Capture the cell that displays the provided text and extract its [x, y] central coordinate. 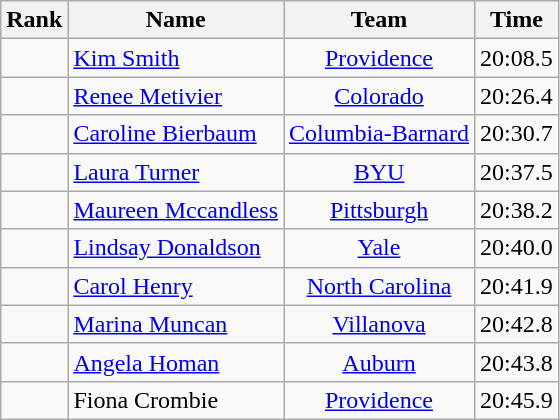
Marina Muncan [176, 324]
20:37.5 [517, 172]
Team [380, 20]
20:08.5 [517, 58]
20:40.0 [517, 248]
20:30.7 [517, 134]
Time [517, 20]
20:41.9 [517, 286]
20:45.9 [517, 400]
Villanova [380, 324]
Auburn [380, 362]
Caroline Bierbaum [176, 134]
20:42.8 [517, 324]
Laura Turner [176, 172]
BYU [380, 172]
Pittsburgh [380, 210]
Yale [380, 248]
20:43.8 [517, 362]
Name [176, 20]
20:38.2 [517, 210]
Lindsay Donaldson [176, 248]
Renee Metivier [176, 96]
20:26.4 [517, 96]
Kim Smith [176, 58]
Rank [34, 20]
North Carolina [380, 286]
Maureen Mccandless [176, 210]
Columbia-Barnard [380, 134]
Fiona Crombie [176, 400]
Angela Homan [176, 362]
Colorado [380, 96]
Carol Henry [176, 286]
